Return the [X, Y] coordinate for the center point of the cell that contains the specified text.  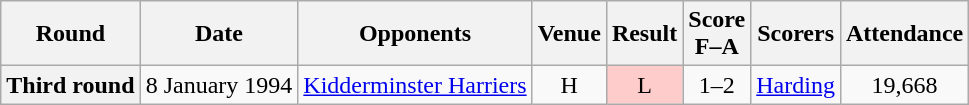
Third round [70, 85]
Harding [796, 85]
L [644, 85]
Result [644, 34]
H [569, 85]
8 January 1994 [219, 85]
Opponents [415, 34]
ScoreF–A [717, 34]
Kidderminster Harriers [415, 85]
Scorers [796, 34]
19,668 [904, 85]
Date [219, 34]
1–2 [717, 85]
Round [70, 34]
Attendance [904, 34]
Venue [569, 34]
